Locate the cell with the specified text and output its (X, Y) center coordinate. 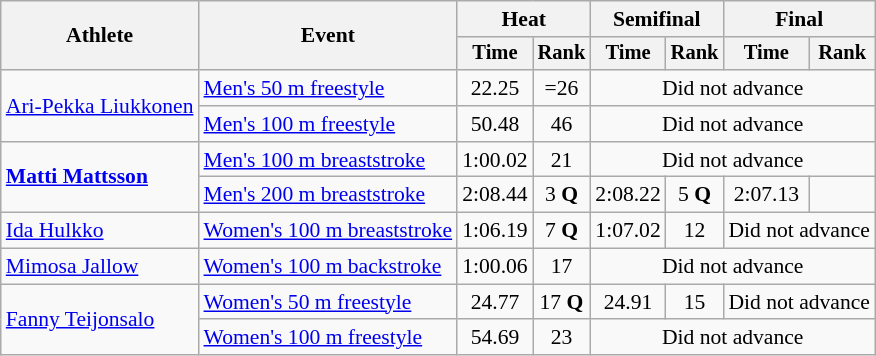
1:00.06 (494, 267)
Women's 50 m freestyle (328, 302)
Men's 200 m breaststroke (328, 195)
2:07.13 (766, 195)
Heat (524, 19)
24.91 (628, 302)
Women's 100 m breaststroke (328, 231)
3 Q (562, 195)
Fanny Teijonsalo (100, 320)
Women's 100 m freestyle (328, 338)
Women's 100 m backstroke (328, 267)
Ari-Pekka Liukkonen (100, 106)
2:08.44 (494, 195)
Semifinal (656, 19)
46 (562, 124)
23 (562, 338)
=26 (562, 88)
1:07.02 (628, 231)
5 Q (695, 195)
12 (695, 231)
Mimosa Jallow (100, 267)
22.25 (494, 88)
Men's 100 m breaststroke (328, 160)
17 Q (562, 302)
1:06.19 (494, 231)
Matti Mattsson (100, 178)
21 (562, 160)
17 (562, 267)
1:00.02 (494, 160)
Athlete (100, 36)
Men's 100 m freestyle (328, 124)
7 Q (562, 231)
50.48 (494, 124)
Event (328, 36)
15 (695, 302)
24.77 (494, 302)
Final (799, 19)
54.69 (494, 338)
Ida Hulkko (100, 231)
Men's 50 m freestyle (328, 88)
2:08.22 (628, 195)
